Find where the given text appears and provide that cell's center as (x, y) coordinate. 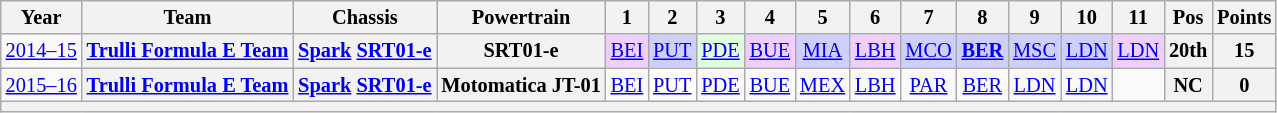
10 (1087, 17)
5 (822, 17)
SRT01-e (520, 51)
7 (928, 17)
MEX (822, 85)
3 (720, 17)
1 (628, 17)
Points (1244, 17)
PAR (928, 85)
11 (1138, 17)
Chassis (364, 17)
Pos (1188, 17)
2 (672, 17)
8 (983, 17)
2014–15 (42, 51)
MSC (1034, 51)
Year (42, 17)
20th (1188, 51)
MIA (822, 51)
NC (1188, 85)
9 (1034, 17)
Team (188, 17)
4 (770, 17)
15 (1244, 51)
Motomatica JT-01 (520, 85)
MCO (928, 51)
0 (1244, 85)
6 (875, 17)
2015–16 (42, 85)
Powertrain (520, 17)
